Provide the [x, y] coordinate of the cell's center where the given text is located.  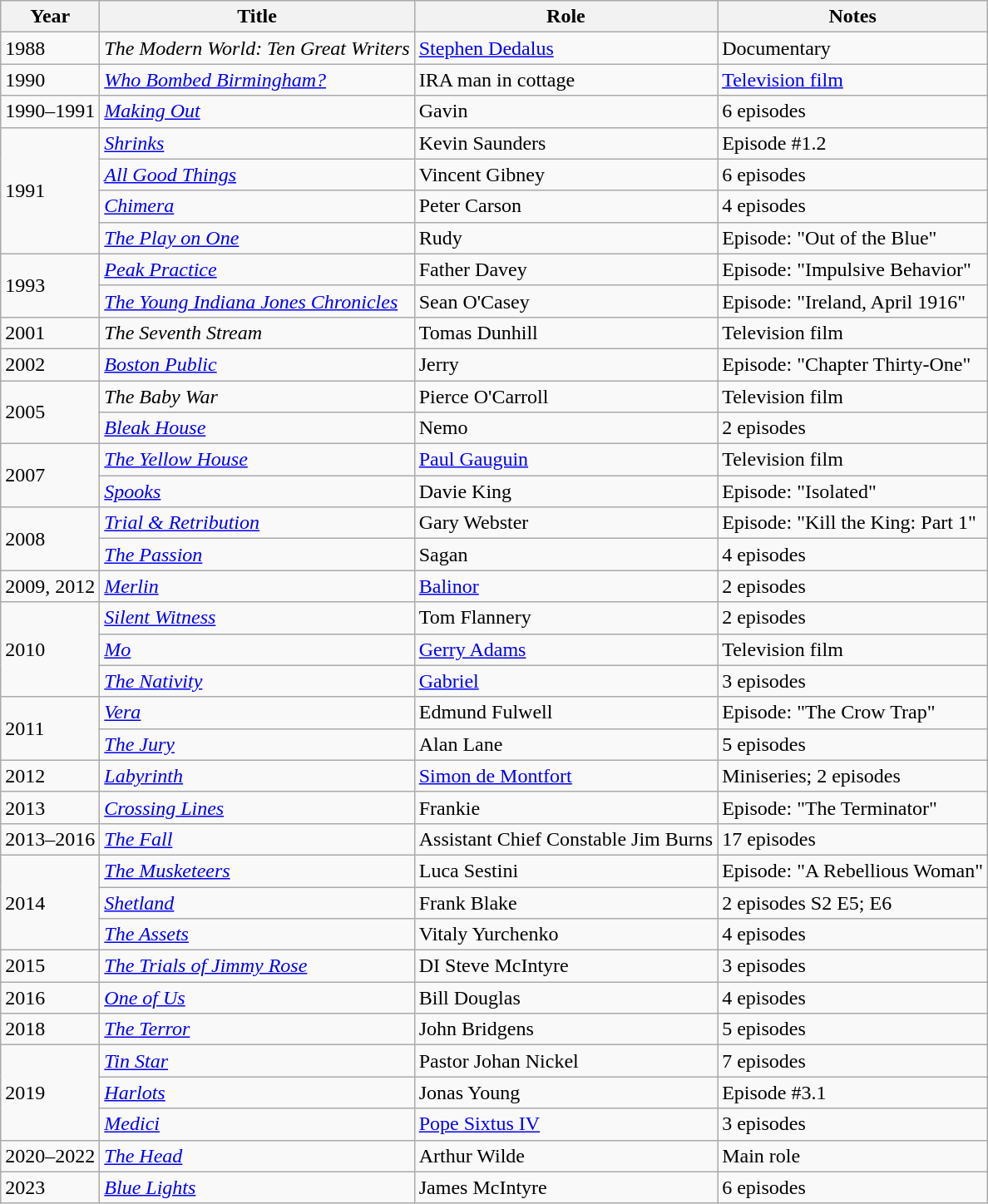
Simon de Montfort [566, 776]
Episode: "Chapter Thirty-One" [853, 364]
Who Bombed Birmingham? [257, 80]
2007 [50, 476]
2013 [50, 807]
Tom Flannery [566, 618]
Documentary [853, 48]
Alan Lane [566, 744]
Peter Carson [566, 206]
1990 [50, 80]
Episode: "Impulsive Behavior" [853, 269]
Tomas Dunhill [566, 333]
Episode: "Out of the Blue" [853, 238]
2013–2016 [50, 839]
The Yellow House [257, 460]
1988 [50, 48]
The Young Indiana Jones Chronicles [257, 301]
Kevin Saunders [566, 143]
Episode: "Isolated" [853, 491]
Crossing Lines [257, 807]
The Nativity [257, 681]
Episode: "The Terminator" [853, 807]
The Terror [257, 1029]
Episode: "The Crow Trap" [853, 713]
Rudy [566, 238]
Gary Webster [566, 523]
2014 [50, 902]
Making Out [257, 111]
The Trials of Jimmy Rose [257, 966]
Edmund Fulwell [566, 713]
Jerry [566, 364]
Tin Star [257, 1061]
Labyrinth [257, 776]
Episode: "Ireland, April 1916" [853, 301]
The Fall [257, 839]
Father Davey [566, 269]
1990–1991 [50, 111]
1991 [50, 190]
Frank Blake [566, 902]
Role [566, 17]
The Passion [257, 555]
2009, 2012 [50, 586]
Episode: "Kill the King: Part 1" [853, 523]
The Baby War [257, 397]
2012 [50, 776]
7 episodes [853, 1061]
2016 [50, 998]
2008 [50, 539]
Shrinks [257, 143]
The Jury [257, 744]
James McIntyre [566, 1187]
Notes [853, 17]
2005 [50, 412]
Episode #3.1 [853, 1093]
Blue Lights [257, 1187]
Balinor [566, 586]
The Seventh Stream [257, 333]
Year [50, 17]
Sagan [566, 555]
Peak Practice [257, 269]
Bill Douglas [566, 998]
2015 [50, 966]
2019 [50, 1093]
The Play on One [257, 238]
All Good Things [257, 175]
2011 [50, 728]
Mo [257, 649]
Harlots [257, 1093]
2001 [50, 333]
Miniseries; 2 episodes [853, 776]
2002 [50, 364]
Luca Sestini [566, 871]
17 episodes [853, 839]
Vera [257, 713]
Arthur Wilde [566, 1156]
DI Steve McIntyre [566, 966]
One of Us [257, 998]
Assistant Chief Constable Jim Burns [566, 839]
Jonas Young [566, 1093]
Pope Sixtus IV [566, 1124]
The Musketeers [257, 871]
Chimera [257, 206]
2018 [50, 1029]
Gerry Adams [566, 649]
Gabriel [566, 681]
2 episodes S2 E5; E6 [853, 902]
Episode: "A Rebellious Woman" [853, 871]
Episode #1.2 [853, 143]
2010 [50, 649]
John Bridgens [566, 1029]
Silent Witness [257, 618]
Merlin [257, 586]
Bleak House [257, 428]
Gavin [566, 111]
Pastor Johan Nickel [566, 1061]
Paul Gauguin [566, 460]
Stephen Dedalus [566, 48]
Shetland [257, 902]
The Assets [257, 935]
Vincent Gibney [566, 175]
Davie King [566, 491]
2020–2022 [50, 1156]
1993 [50, 285]
The Head [257, 1156]
Boston Public [257, 364]
Main role [853, 1156]
Pierce O'Carroll [566, 397]
The Modern World: Ten Great Writers [257, 48]
Frankie [566, 807]
Sean O'Casey [566, 301]
2023 [50, 1187]
Nemo [566, 428]
IRA man in cottage [566, 80]
Trial & Retribution [257, 523]
Medici [257, 1124]
Title [257, 17]
Vitaly Yurchenko [566, 935]
Spooks [257, 491]
